Scan for the cell matching the given text and deliver its (x, y) coordinate at center. 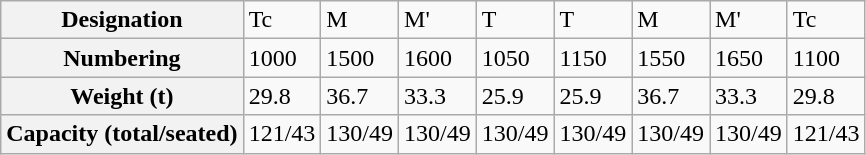
Capacity (total/seated) (122, 134)
1150 (593, 58)
Weight (t) (122, 96)
1500 (360, 58)
1000 (282, 58)
1100 (826, 58)
Designation (122, 20)
1650 (749, 58)
Numbering (122, 58)
1600 (438, 58)
1050 (515, 58)
1550 (671, 58)
